Pinpoint the cell where the given text exists, returning its [x, y] midpoint coordinate. 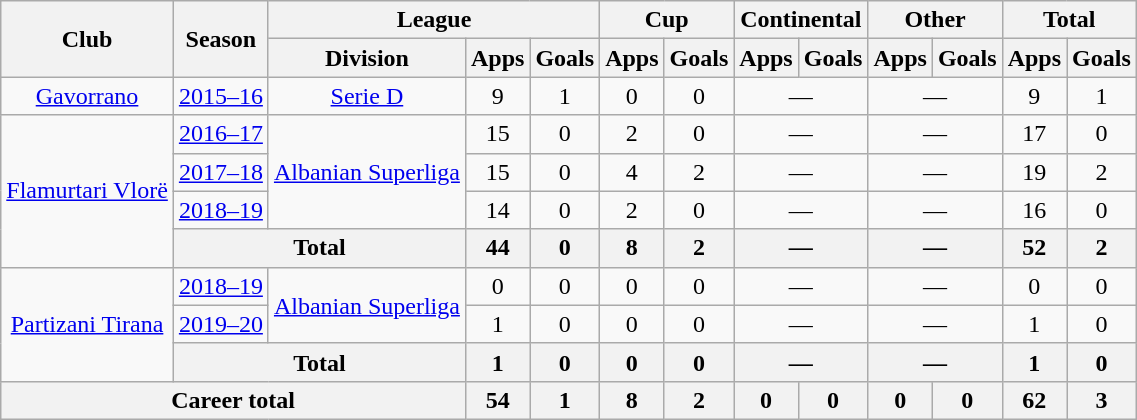
62 [1034, 400]
Continental [801, 20]
2015–16 [220, 96]
Career total [234, 400]
Gavorrano [88, 96]
52 [1034, 248]
Cup [667, 20]
44 [497, 248]
3 [1102, 400]
Flamurtari Vlorë [88, 191]
17 [1034, 134]
19 [1034, 172]
4 [632, 172]
2016–17 [220, 134]
Serie D [366, 96]
2017–18 [220, 172]
Season [220, 39]
16 [1034, 210]
14 [497, 210]
2019–20 [220, 324]
Club [88, 39]
Division [366, 58]
54 [497, 400]
Partizani Tirana [88, 324]
Other [935, 20]
League [434, 20]
